From the cell containing the given text, extract its center point as (x, y) coordinate. 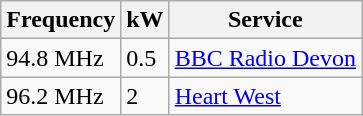
2 (145, 96)
0.5 (145, 58)
94.8 MHz (61, 58)
Frequency (61, 20)
BBC Radio Devon (265, 58)
Heart West (265, 96)
Service (265, 20)
kW (145, 20)
96.2 MHz (61, 96)
